Locate the cell with the specified text and output its (X, Y) center coordinate. 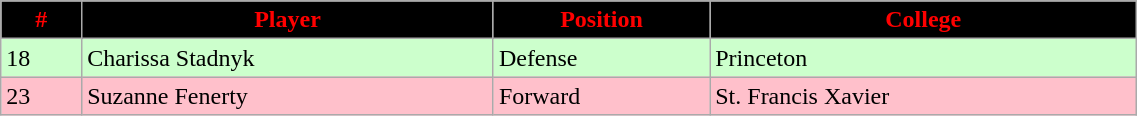
Defense (601, 58)
Forward (601, 96)
Princeton (924, 58)
College (924, 20)
Player (288, 20)
Suzanne Fenerty (288, 96)
18 (42, 58)
Position (601, 20)
St. Francis Xavier (924, 96)
23 (42, 96)
# (42, 20)
Charissa Stadnyk (288, 58)
